Locate the cell with the specified text and output its (x, y) center coordinate. 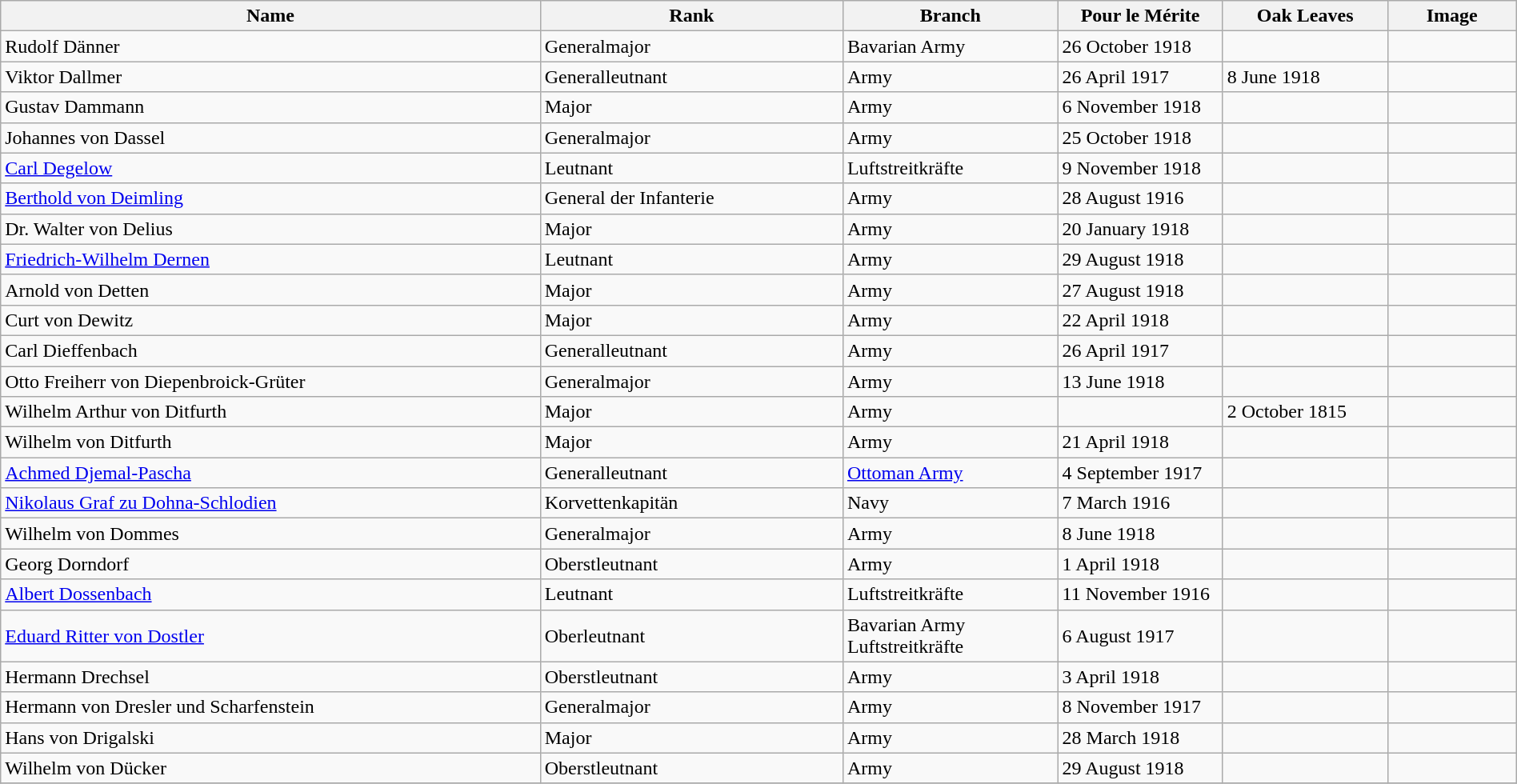
Name (270, 16)
Viktor Dallmer (270, 77)
Hans von Drigalski (270, 738)
9 November 1918 (1140, 168)
Ottoman Army (951, 473)
Johannes von Dassel (270, 138)
Dr. Walter von Delius (270, 229)
Wilhelm von Ditfurth (270, 442)
1 April 1918 (1140, 564)
Rudolf Dänner (270, 46)
Nikolaus Graf zu Dohna-Schlodien (270, 503)
Eduard Ritter von Dostler (270, 635)
4 September 1917 (1140, 473)
7 March 1916 (1140, 503)
Pour le Mérite (1140, 16)
Image (1451, 16)
Wilhelm Arthur von Ditfurth (270, 412)
Bavarian Army (951, 46)
Bavarian ArmyLuftstreitkräfte (951, 635)
27 August 1918 (1140, 290)
General der Infanterie (691, 198)
3 April 1918 (1140, 677)
Wilhelm von Dommes (270, 534)
6 November 1918 (1140, 107)
Hermann Drechsel (270, 677)
Albert Dossenbach (270, 594)
28 March 1918 (1140, 738)
Carl Dieffenbach (270, 350)
Achmed Djemal-Pascha (270, 473)
Berthold von Deimling (270, 198)
Carl Degelow (270, 168)
Oberleutnant (691, 635)
21 April 1918 (1140, 442)
Otto Freiherr von Diepenbroick-Grüter (270, 382)
22 April 1918 (1140, 320)
26 October 1918 (1140, 46)
Arnold von Detten (270, 290)
Hermann von Dresler und Scharfenstein (270, 707)
Georg Dorndorf (270, 564)
Wilhelm von Dücker (270, 768)
Branch (951, 16)
2 October 1815 (1305, 412)
6 August 1917 (1140, 635)
Oak Leaves (1305, 16)
Navy (951, 503)
25 October 1918 (1140, 138)
11 November 1916 (1140, 594)
Curt von Dewitz (270, 320)
Korvettenkapitän (691, 503)
8 November 1917 (1140, 707)
Friedrich-Wilhelm Dernen (270, 259)
13 June 1918 (1140, 382)
20 January 1918 (1140, 229)
Rank (691, 16)
28 August 1916 (1140, 198)
Gustav Dammann (270, 107)
